Capture the cell that displays the provided text and extract its (x, y) central coordinate. 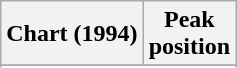
Chart (1994) (72, 34)
Peakposition (189, 34)
